Determine the [X, Y] coordinate at the center of the cell enclosing the given text.  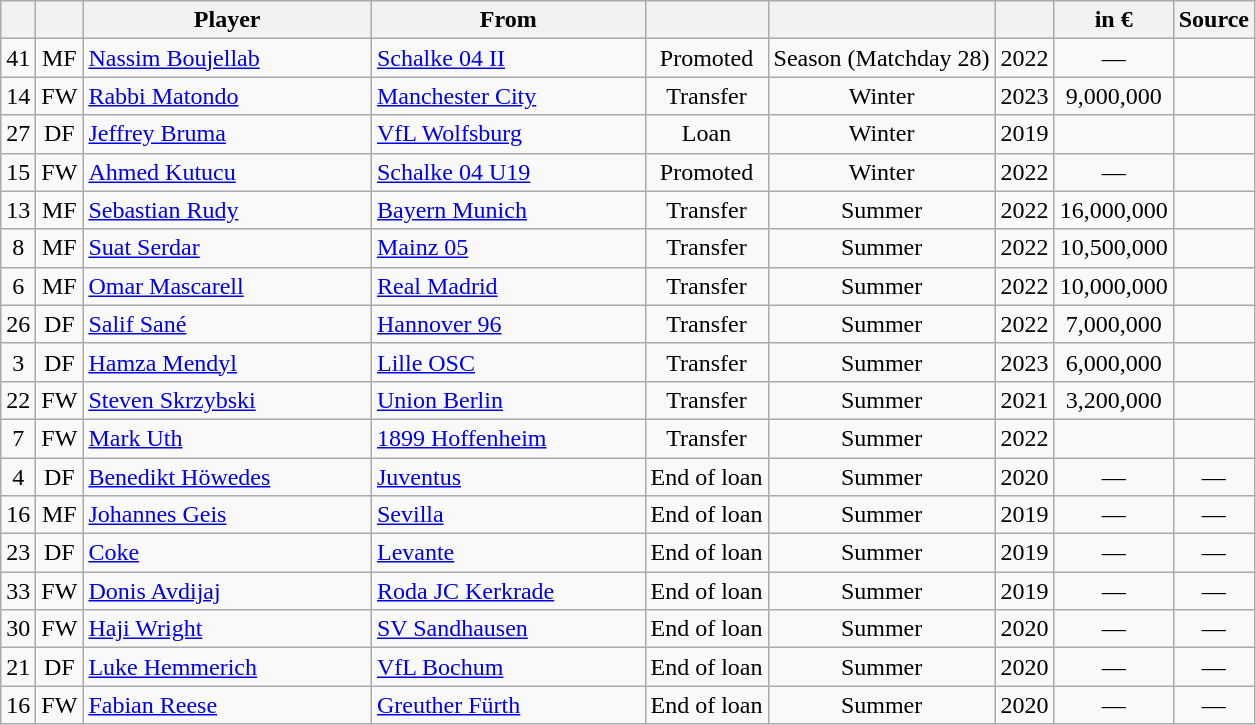
6,000,000 [1114, 362]
10,500,000 [1114, 248]
Roda JC Kerkrade [508, 591]
33 [18, 591]
Juventus [508, 477]
Luke Hemmerich [228, 667]
VfL Bochum [508, 667]
Real Madrid [508, 286]
Lille OSC [508, 362]
41 [18, 58]
Hamza Mendyl [228, 362]
Schalke 04 U19 [508, 172]
13 [18, 210]
Player [228, 20]
1899 Hoffenheim [508, 438]
Ahmed Kutucu [228, 172]
Greuther Fürth [508, 705]
4 [18, 477]
Nassim Boujellab [228, 58]
Rabbi Matondo [228, 96]
Levante [508, 553]
Sevilla [508, 515]
21 [18, 667]
Mainz 05 [508, 248]
Jeffrey Bruma [228, 134]
Union Berlin [508, 400]
From [508, 20]
8 [18, 248]
Haji Wright [228, 629]
6 [18, 286]
14 [18, 96]
Steven Skrzybski [228, 400]
Hannover 96 [508, 324]
Suat Serdar [228, 248]
VfL Wolfsburg [508, 134]
10,000,000 [1114, 286]
16,000,000 [1114, 210]
in € [1114, 20]
3 [18, 362]
Schalke 04 II [508, 58]
Benedikt Höwedes [228, 477]
22 [18, 400]
Donis Avdijaj [228, 591]
Omar Mascarell [228, 286]
Manchester City [508, 96]
23 [18, 553]
3,200,000 [1114, 400]
SV Sandhausen [508, 629]
2021 [1024, 400]
9,000,000 [1114, 96]
7,000,000 [1114, 324]
Fabian Reese [228, 705]
Salif Sané [228, 324]
30 [18, 629]
Johannes Geis [228, 515]
Mark Uth [228, 438]
Loan [706, 134]
Season (Matchday 28) [882, 58]
Bayern Munich [508, 210]
Coke [228, 553]
7 [18, 438]
27 [18, 134]
Sebastian Rudy [228, 210]
Source [1214, 20]
26 [18, 324]
15 [18, 172]
